From the cell containing the given text, extract its center point as [x, y] coordinate. 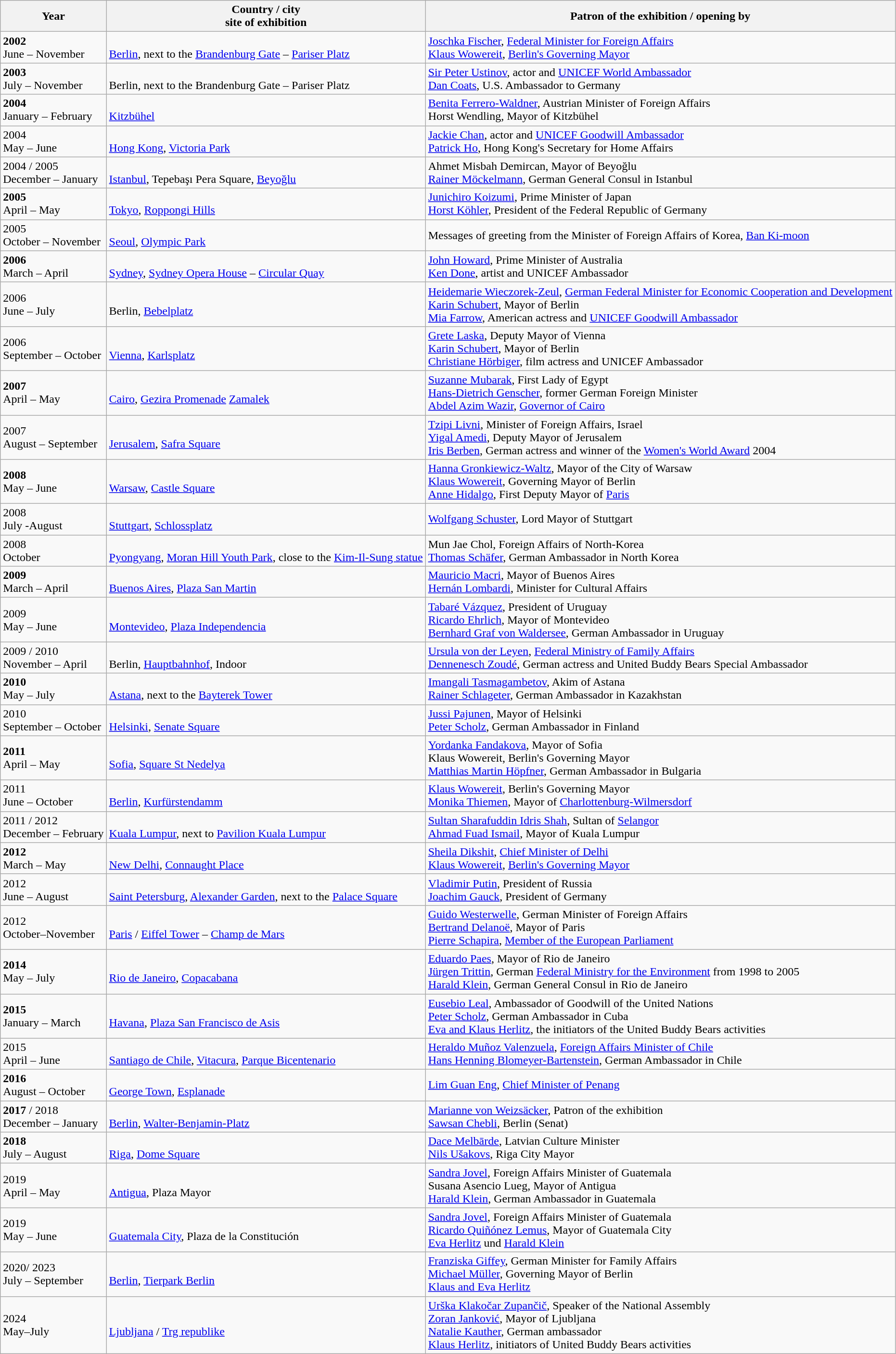
Sandra Jovel, Foreign Affairs Minister of Guatemala Susana Asencio Lueg, Mayor of Antigua Harald Klein, German Ambassador in Guatemala [660, 1186]
Sydney, Sydney Opera House – Circular Quay [266, 267]
2008 May – June [53, 482]
Berlin, Hauptbahnhof, Indoor [266, 657]
2004 January – February [53, 110]
Hanna Gronkiewicz-Waltz, Mayor of the City of Warsaw Klaus Wowereit, Governing Mayor of Berlin Anne Hidalgo, First Deputy Mayor of Paris [660, 482]
Mun Jae Chol, Foreign Affairs of North-Korea Thomas Schäfer, German Ambassador in North Korea [660, 550]
2010 September – October [53, 720]
Jussi Pajunen, Mayor of Helsinki Peter Scholz, German Ambassador in Finland [660, 720]
Patron of the exhibition / opening by [660, 16]
Warsaw, Castle Square [266, 482]
2003 July – November [53, 79]
Ahmet Misbah Demircan, Mayor of Beyoğlu Rainer Möckelmann, German General Consul in Istanbul [660, 172]
2019 May – June [53, 1230]
2011 June – October [53, 796]
Country / city site of exhibition [266, 16]
Heraldo Muñoz Valenzuela, Foreign Affairs Minister of Chile Hans Henning Blomeyer-Bartenstein, German Ambassador in Chile [660, 1054]
Ljubljana / Trg republike [266, 1325]
2019 April – May [53, 1186]
Suzanne Mubarak, First Lady of Egypt Hans-Dietrich Genscher, former German Foreign Minister Abdel Azim Wazir, Governor of Cairo [660, 393]
Joschka Fischer, Federal Minister for Foreign Affairs Klaus Wowereit, Berlin's Governing Mayor [660, 47]
Year [53, 16]
Sir Peter Ustinov, actor and UNICEF World Ambassador Dan Coats, U.S. Ambassador to Germany [660, 79]
Sandra Jovel, Foreign Affairs Minister of GuatemalaRicardo Quiñónez Lemus, Mayor of Guatemala City Eva Herlitz und Harald Klein [660, 1230]
2006 September – October [53, 348]
2007 August – September [53, 437]
Guatemala City, Plaza de la Constitución [266, 1230]
Antigua, Plaza Mayor [266, 1186]
2008 October [53, 550]
Rio de Janeiro, Copacabana [266, 971]
2016 August – October [53, 1086]
Astana, next to the Bayterek Tower [266, 689]
Istanbul, Tepebaşı Pera Square, Beyoğlu [266, 172]
John Howard, Prime Minister of Australia Ken Done, artist and UNICEF Ambassador [660, 267]
Seoul, Olympic Park [266, 235]
Franziska Giffey, German Minister for Family AffairsMichael Müller, Governing Mayor of Berlin Klaus and Eva Herlitz [660, 1274]
Wolfgang Schuster, Lord Mayor of Stuttgart [660, 520]
Stuttgart, Schlossplatz [266, 520]
2017 / 2018 December – January [53, 1116]
Saint Petersburg, Alexander Garden, next to the Palace Square [266, 889]
2011 April – May [53, 758]
2007 April – May [53, 393]
2015 January – March [53, 1016]
2012 June – August [53, 889]
2006 March – April [53, 267]
Klaus Wowereit, Berlin's Governing Mayor Monika Thiemen, Mayor of Charlottenburg-Wilmersdorf [660, 796]
Hong Kong, Victoria Park [266, 141]
Ursula von der Leyen, Federal Ministry of Family Affairs Dennenesch Zoudé, German actress and United Buddy Bears Special Ambassador [660, 657]
Berlin, Kurfürstendamm [266, 796]
2009 March – April [53, 582]
2024May–July [53, 1325]
Sultan Sharafuddin Idris Shah, Sultan of Selangor Ahmad Fuad Ismail, Mayor of Kuala Lumpur [660, 827]
Berlin, Tierpark Berlin [266, 1274]
2005 October – November [53, 235]
2011 / 2012 December – February [53, 827]
Paris / Eiffel Tower – Champ de Mars [266, 927]
2002 June – November [53, 47]
Mauricio Macri, Mayor of Buenos Aires Hernán Lombardi, Minister for Cultural Affairs [660, 582]
Pyongyang, Moran Hill Youth Park, close to the Kim-Il-Sung statue [266, 550]
Cairo, Gezira Promenade Zamalek [266, 393]
Dace Melbārde, Latvian Culture Minister Nils Ušakovs, Riga City Mayor [660, 1148]
2020/ 2023 July – September [53, 1274]
Yordanka Fandakova, Mayor of Sofia Klaus Wowereit, Berlin's Governing Mayor Matthias Martin Höpfner, German Ambassador in Bulgaria [660, 758]
Tabaré Vázquez, President of Uruguay Ricardo Ehrlich, Mayor of Montevideo Bernhard Graf von Waldersee, German Ambassador in Uruguay [660, 620]
2015 April – June [53, 1054]
Imangali Tasmagambetov, Akim of Astana Rainer Schlageter, German Ambassador in Kazakhstan [660, 689]
George Town, Esplanade [266, 1086]
Messages of greeting from the Minister of Foreign Affairs of Korea, Ban Ki-moon [660, 235]
Vienna, Karlsplatz [266, 348]
Vladimir Putin, President of Russia Joachim Gauck, President of Germany [660, 889]
Lim Guan Eng, Chief Minister of Penang [660, 1086]
Sheila Dikshit, Chief Minister of Delhi Klaus Wowereit, Berlin's Governing Mayor [660, 858]
2004 May – June [53, 141]
Kuala Lumpur, next to Pavilion Kuala Lumpur [266, 827]
2009 / 2010 November – April [53, 657]
New Delhi, Connaught Place [266, 858]
2005 April – May [53, 204]
2012 March – May [53, 858]
Marianne von Weizsäcker, Patron of the exhibition Sawsan Chebli, Berlin (Senat) [660, 1116]
Riga, Dome Square [266, 1148]
Berlin, Walter-Benjamin-Platz [266, 1116]
Montevideo, Plaza Independencia [266, 620]
Junichiro Koizumi, Prime Minister of Japan Horst Köhler, President of the Federal Republic of Germany [660, 204]
Guido Westerwelle, German Minister of Foreign Affairs Bertrand Delanoë, Mayor of Paris Pierre Schapira, Member of the European Parliament [660, 927]
2006 June – July [53, 304]
Havana, Plaza San Francisco de Asis [266, 1016]
Grete Laska, Deputy Mayor of Vienna Karin Schubert, Mayor of Berlin Christiane Hörbiger, film actress and UNICEF Ambassador [660, 348]
Santiago de Chile, Vitacura, Parque Bicentenario [266, 1054]
Jackie Chan, actor and UNICEF Goodwill Ambassador Patrick Ho, Hong Kong's Secretary for Home Affairs [660, 141]
2010 May – July [53, 689]
Berlin, Bebelplatz [266, 304]
2008 July -August [53, 520]
2012 October–November [53, 927]
Tokyo, Roppongi Hills [266, 204]
2009 May – June [53, 620]
Sofia, Square St Nedelya [266, 758]
Helsinki, Senate Square [266, 720]
Buenos Aires, Plaza San Martin [266, 582]
Kitzbühel [266, 110]
Benita Ferrero-Waldner, Austrian Minister of Foreign Affairs Horst Wendling, Mayor of Kitzbühel [660, 110]
2014 May – July [53, 971]
Jerusalem, Safra Square [266, 437]
2018 July – August [53, 1148]
2004 / 2005 December – January [53, 172]
